From the cell containing the given text, extract its center point as [X, Y] coordinate. 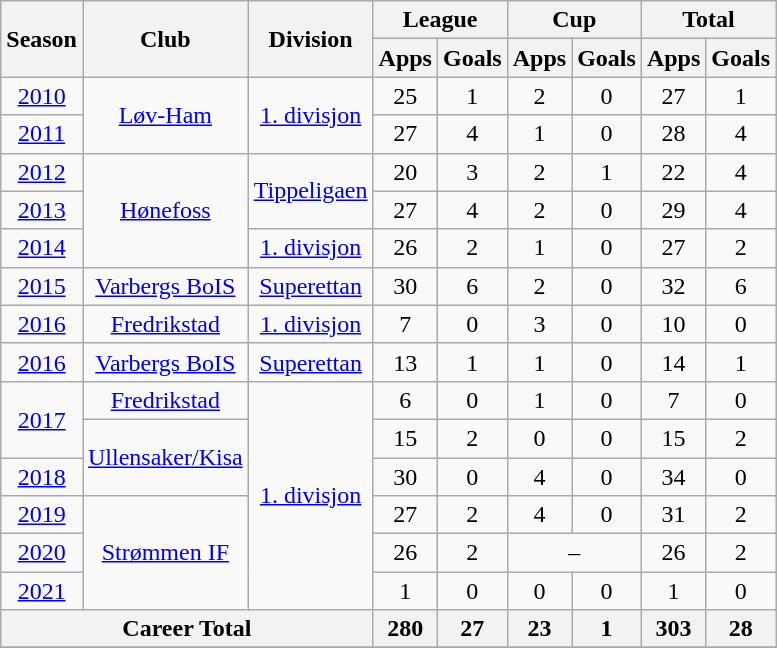
– [574, 553]
31 [673, 515]
League [440, 20]
14 [673, 362]
22 [673, 172]
23 [539, 629]
Division [310, 39]
2021 [42, 591]
Ullensaker/Kisa [165, 457]
280 [405, 629]
Total [708, 20]
2010 [42, 96]
303 [673, 629]
25 [405, 96]
29 [673, 210]
Tippeligaen [310, 191]
2011 [42, 134]
10 [673, 324]
2012 [42, 172]
32 [673, 286]
Løv-Ham [165, 115]
Cup [574, 20]
20 [405, 172]
2017 [42, 419]
Career Total [187, 629]
2013 [42, 210]
2019 [42, 515]
13 [405, 362]
Season [42, 39]
Club [165, 39]
2014 [42, 248]
2018 [42, 477]
34 [673, 477]
Strømmen IF [165, 553]
2020 [42, 553]
2015 [42, 286]
Hønefoss [165, 210]
